For the text-containing cell, return its midpoint in (x, y) coordinate format. 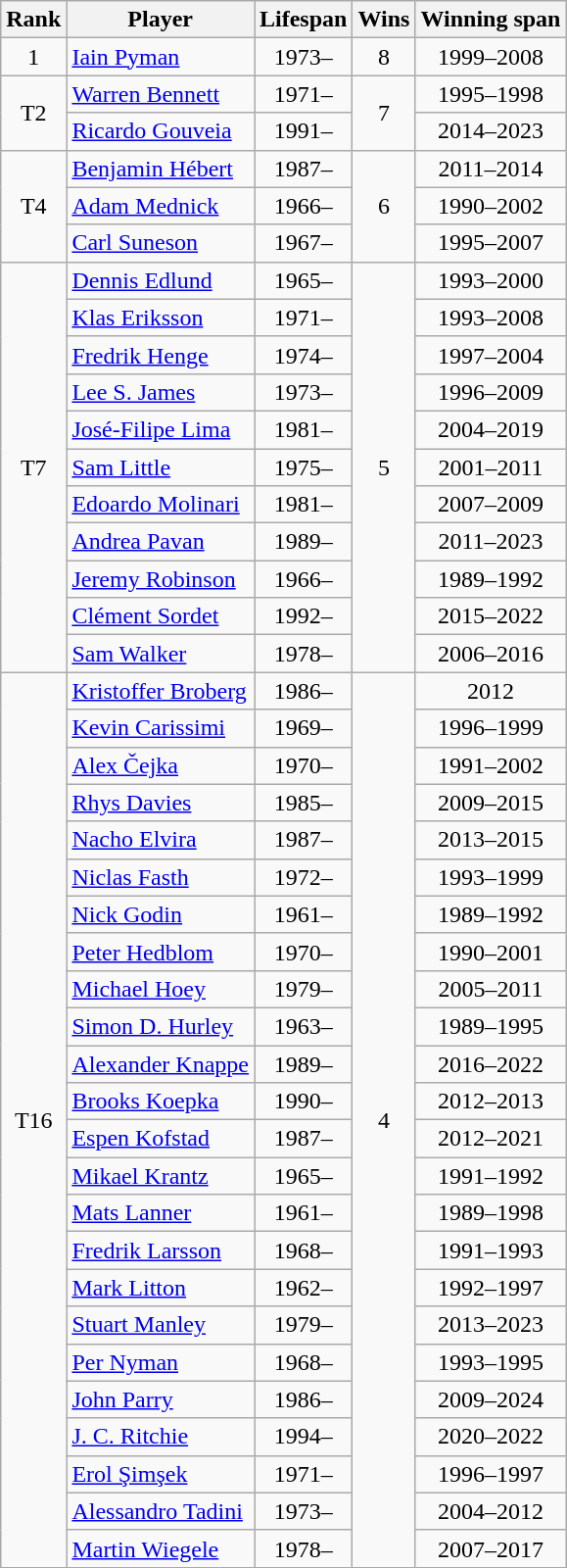
Carl Suneson (161, 243)
Ricardo Gouveia (161, 131)
1995–1998 (491, 94)
Benjamin Hébert (161, 169)
2012 (491, 691)
Sam Little (161, 467)
2001–2011 (491, 467)
2006–2016 (491, 654)
Espen Kofstad (161, 1139)
6 (384, 206)
Adam Mednick (161, 206)
Jeremy Robinson (161, 579)
Andrea Pavan (161, 542)
Simon D. Hurley (161, 1026)
Fredrik Larsson (161, 1250)
7 (384, 113)
1962– (304, 1288)
José-Filipe Lima (161, 429)
Alexander Knappe (161, 1063)
Clément Sordet (161, 616)
1992– (304, 616)
1996–1999 (491, 728)
1991–1993 (491, 1250)
1993–1999 (491, 877)
1995–2007 (491, 243)
Kevin Carissimi (161, 728)
1993–2008 (491, 318)
1997–2004 (491, 355)
2014–2023 (491, 131)
Lee S. James (161, 392)
Nick Godin (161, 914)
John Parry (161, 1399)
1991–1992 (491, 1176)
1990– (304, 1102)
1994– (304, 1437)
2009–2015 (491, 803)
2011–2014 (491, 169)
Erol Şimşek (161, 1474)
2016–2022 (491, 1063)
Sam Walker (161, 654)
1990–2002 (491, 206)
1975– (304, 467)
Michael Hoey (161, 989)
1972– (304, 877)
1991– (304, 131)
1974– (304, 355)
8 (384, 57)
1991–2002 (491, 765)
Alessandro Tadini (161, 1511)
Martin Wiegele (161, 1548)
2020–2022 (491, 1437)
Mark Litton (161, 1288)
T4 (33, 206)
2004–2012 (491, 1511)
2007–2017 (491, 1548)
Niclas Fasth (161, 877)
2012–2013 (491, 1102)
1992–1997 (491, 1288)
Per Nyman (161, 1362)
1963– (304, 1026)
Winning span (491, 20)
Warren Bennett (161, 94)
T2 (33, 113)
2013–2023 (491, 1325)
1989–1995 (491, 1026)
Nacho Elvira (161, 840)
1989–1998 (491, 1213)
2005–2011 (491, 989)
Brooks Koepka (161, 1102)
4 (384, 1120)
1969– (304, 728)
1999–2008 (491, 57)
Wins (384, 20)
Iain Pyman (161, 57)
Mats Lanner (161, 1213)
1993–1995 (491, 1362)
Lifespan (304, 20)
J. C. Ritchie (161, 1437)
5 (384, 466)
1967– (304, 243)
2012–2021 (491, 1139)
2009–2024 (491, 1399)
1985– (304, 803)
2015–2022 (491, 616)
T16 (33, 1120)
Peter Hedblom (161, 952)
Dennis Edlund (161, 280)
2007–2009 (491, 505)
Klas Eriksson (161, 318)
Player (161, 20)
1990–2001 (491, 952)
Mikael Krantz (161, 1176)
T7 (33, 466)
Fredrik Henge (161, 355)
1996–2009 (491, 392)
Edoardo Molinari (161, 505)
2011–2023 (491, 542)
Rhys Davies (161, 803)
1 (33, 57)
Alex Čejka (161, 765)
Stuart Manley (161, 1325)
2013–2015 (491, 840)
Rank (33, 20)
1996–1997 (491, 1474)
Kristoffer Broberg (161, 691)
2004–2019 (491, 429)
1993–2000 (491, 280)
